Provide the (x, y) coordinate of the cell's center where the given text is located.  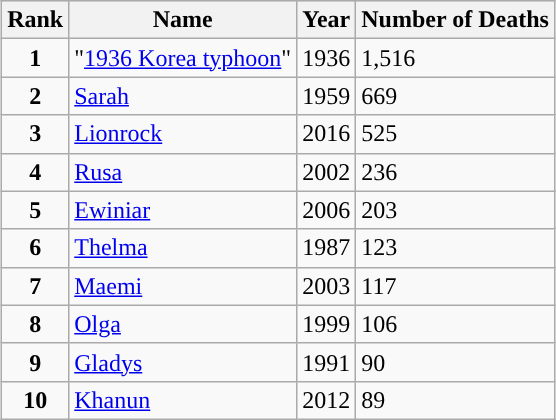
Name (183, 20)
2 (36, 96)
Gladys (183, 362)
"1936 Korea typhoon" (183, 58)
2006 (326, 210)
1987 (326, 248)
8 (36, 324)
2016 (326, 134)
1999 (326, 324)
Number of Deaths (456, 20)
1,516 (456, 58)
Ewiniar (183, 210)
117 (456, 286)
7 (36, 286)
236 (456, 172)
Olga (183, 324)
669 (456, 96)
4 (36, 172)
Rank (36, 20)
Year (326, 20)
2002 (326, 172)
9 (36, 362)
Maemi (183, 286)
90 (456, 362)
6 (36, 248)
123 (456, 248)
525 (456, 134)
1959 (326, 96)
10 (36, 400)
Khanun (183, 400)
Thelma (183, 248)
1936 (326, 58)
89 (456, 400)
Sarah (183, 96)
106 (456, 324)
203 (456, 210)
1 (36, 58)
5 (36, 210)
2012 (326, 400)
3 (36, 134)
Lionrock (183, 134)
2003 (326, 286)
1991 (326, 362)
Rusa (183, 172)
